Find where the given text appears and provide that cell's center as (x, y) coordinate. 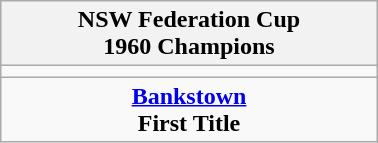
BankstownFirst Title (189, 110)
NSW Federation Cup1960 Champions (189, 34)
